Extract the [X, Y] coordinate from the center of the cell holding the provided text.  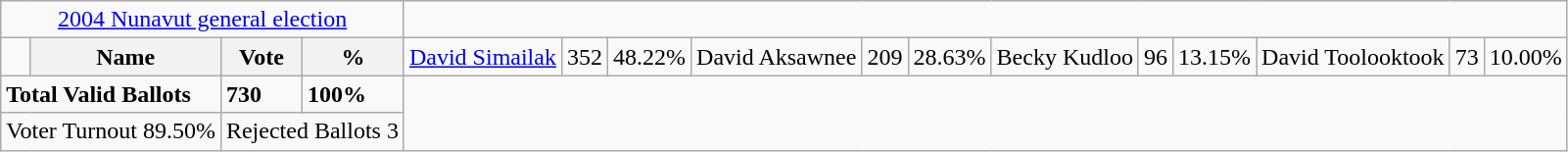
73 [1467, 57]
David Toolooktook [1354, 57]
48.22% [650, 57]
100% [354, 94]
Name [125, 57]
96 [1156, 57]
Voter Turnout 89.50% [112, 131]
10.00% [1526, 57]
13.15% [1214, 57]
28.63% [950, 57]
David Aksawnee [777, 57]
Vote [261, 57]
Becky Kudloo [1065, 57]
% [354, 57]
Total Valid Ballots [112, 94]
2004 Nunavut general election [203, 20]
730 [261, 94]
David Simailak [482, 57]
352 [584, 57]
209 [885, 57]
Rejected Ballots 3 [311, 131]
